Scan for the cell matching the given text and deliver its [x, y] coordinate at center. 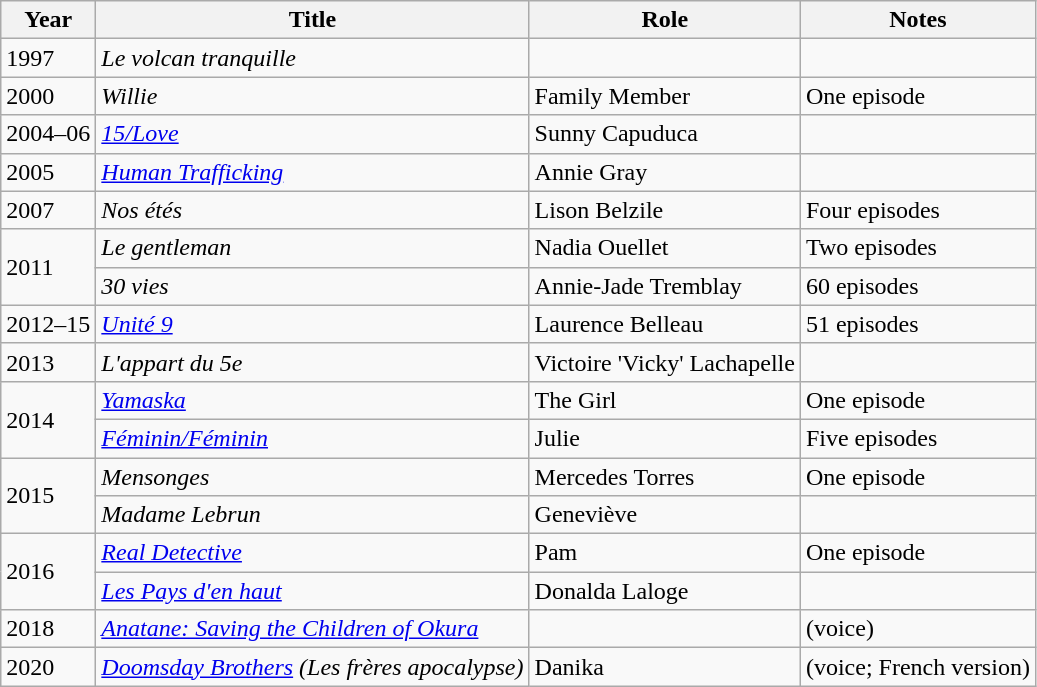
Nos étés [312, 210]
(voice; French version) [918, 667]
Lison Belzile [664, 210]
Donalda Laloge [664, 591]
L'appart du 5e [312, 362]
2012–15 [48, 324]
Willie [312, 96]
Title [312, 20]
Danika [664, 667]
Yamaska [312, 400]
Annie-Jade Tremblay [664, 286]
Pam [664, 553]
Le volcan tranquille [312, 58]
Sunny Capuduca [664, 134]
2014 [48, 419]
Two episodes [918, 248]
Notes [918, 20]
Unité 9 [312, 324]
Victoire 'Vicky' Lachapelle [664, 362]
Julie [664, 438]
2000 [48, 96]
Nadia Ouellet [664, 248]
2005 [48, 172]
Annie Gray [664, 172]
2020 [48, 667]
2016 [48, 572]
Five episodes [918, 438]
Role [664, 20]
2011 [48, 267]
The Girl [664, 400]
Family Member [664, 96]
Geneviève [664, 515]
Les Pays d'en haut [312, 591]
1997 [48, 58]
(voice) [918, 629]
2015 [48, 496]
Madame Lebrun [312, 515]
Laurence Belleau [664, 324]
Le gentleman [312, 248]
2018 [48, 629]
2004–06 [48, 134]
Doomsday Brothers (Les frères apocalypse) [312, 667]
Four episodes [918, 210]
2013 [48, 362]
Anatane: Saving the Children of Okura [312, 629]
30 vies [312, 286]
Human Trafficking [312, 172]
Mercedes Torres [664, 477]
60 episodes [918, 286]
Year [48, 20]
Mensonges [312, 477]
Féminin/Féminin [312, 438]
15/Love [312, 134]
Real Detective [312, 553]
51 episodes [918, 324]
2007 [48, 210]
